Extract the (X, Y) coordinate from the center of the cell holding the provided text.  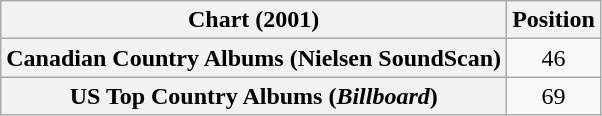
Chart (2001) (254, 20)
Position (554, 20)
46 (554, 58)
Canadian Country Albums (Nielsen SoundScan) (254, 58)
US Top Country Albums (Billboard) (254, 96)
69 (554, 96)
